Identify which cell holds the provided text, then report its (X, Y) central coordinate. 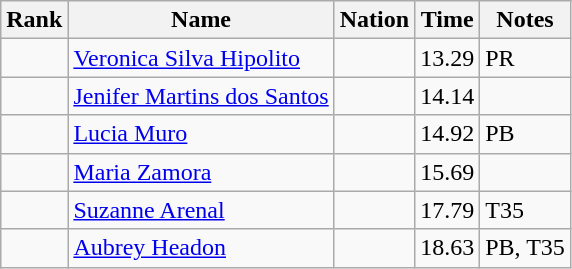
Time (448, 20)
Name (201, 20)
Veronica Silva Hipolito (201, 58)
Maria Zamora (201, 172)
Nation (374, 20)
15.69 (448, 172)
17.79 (448, 210)
PB (526, 134)
PB, T35 (526, 248)
18.63 (448, 248)
Notes (526, 20)
T35 (526, 210)
14.14 (448, 96)
PR (526, 58)
13.29 (448, 58)
Suzanne Arenal (201, 210)
Aubrey Headon (201, 248)
Rank (34, 20)
Lucia Muro (201, 134)
14.92 (448, 134)
Jenifer Martins dos Santos (201, 96)
